Provide the [X, Y] coordinate of the cell's center where the given text is located.  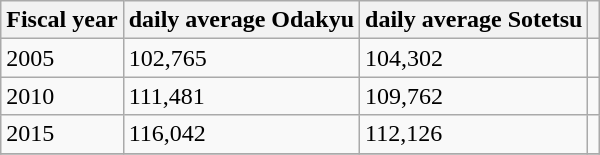
116,042 [241, 134]
2010 [62, 96]
2015 [62, 134]
2005 [62, 58]
daily average Sotetsu [474, 20]
102,765 [241, 58]
104,302 [474, 58]
109,762 [474, 96]
112,126 [474, 134]
Fiscal year [62, 20]
111,481 [241, 96]
daily average Odakyu [241, 20]
